From the cell containing the given text, extract its center point as (X, Y) coordinate. 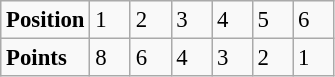
Position (46, 20)
8 (110, 58)
5 (272, 20)
Points (46, 58)
